Provide the (x, y) coordinate of the cell's center where the given text is located.  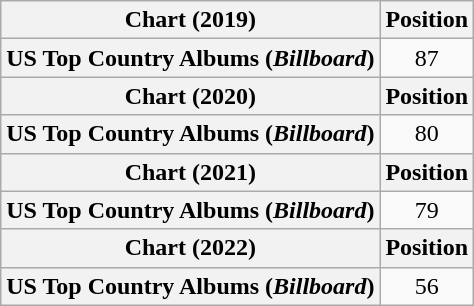
Chart (2022) (190, 248)
56 (427, 286)
87 (427, 58)
Chart (2021) (190, 172)
Chart (2020) (190, 96)
79 (427, 210)
80 (427, 134)
Chart (2019) (190, 20)
